Capture the cell that displays the provided text and extract its [X, Y] central coordinate. 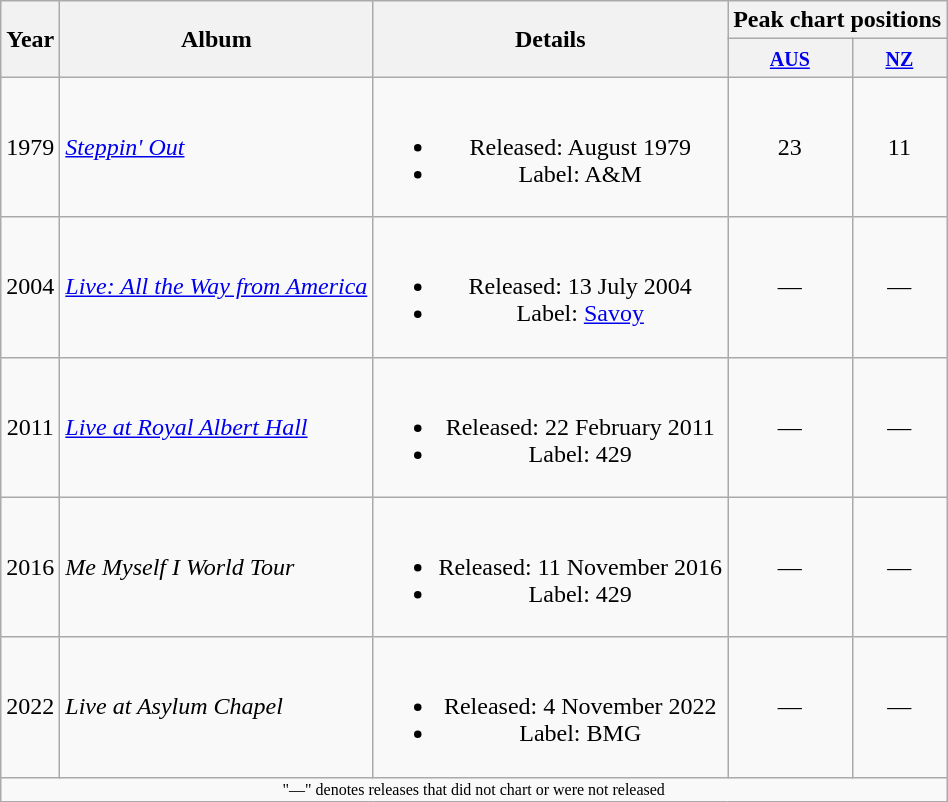
NZ [900, 58]
Released: 4 November 2022Label: BMG [550, 707]
Details [550, 39]
Released: 22 February 2011Label: 429 [550, 427]
Released: August 1979Label: A&M [550, 147]
Released: 13 July 2004Label: Savoy [550, 287]
Released: 11 November 2016Label: 429 [550, 567]
Live: All the Way from America [216, 287]
AUS [790, 58]
Year [30, 39]
Album [216, 39]
2004 [30, 287]
Steppin' Out [216, 147]
Me Myself I World Tour [216, 567]
2016 [30, 567]
1979 [30, 147]
2022 [30, 707]
23 [790, 147]
Peak chart positions [838, 20]
11 [900, 147]
"—" denotes releases that did not chart or were not released [474, 789]
Live at Royal Albert Hall [216, 427]
2011 [30, 427]
Live at Asylum Chapel [216, 707]
